For the text-containing cell, return its midpoint in [X, Y] coordinate format. 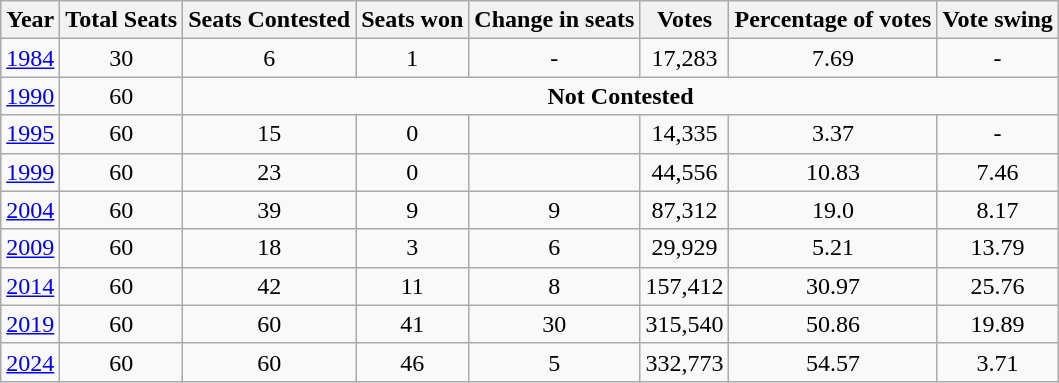
19.0 [833, 210]
13.79 [998, 248]
19.89 [998, 324]
54.57 [833, 362]
2019 [30, 324]
1995 [30, 134]
1990 [30, 96]
1 [412, 58]
10.83 [833, 172]
332,773 [684, 362]
3.37 [833, 134]
5.21 [833, 248]
39 [270, 210]
Votes [684, 20]
Seats Contested [270, 20]
1984 [30, 58]
46 [412, 362]
2024 [30, 362]
11 [412, 286]
3.71 [998, 362]
25.76 [998, 286]
Change in seats [554, 20]
41 [412, 324]
315,540 [684, 324]
2009 [30, 248]
Seats won [412, 20]
29,929 [684, 248]
Total Seats [122, 20]
2004 [30, 210]
14,335 [684, 134]
50.86 [833, 324]
30.97 [833, 286]
8.17 [998, 210]
18 [270, 248]
5 [554, 362]
Vote swing [998, 20]
2014 [30, 286]
3 [412, 248]
42 [270, 286]
17,283 [684, 58]
1999 [30, 172]
87,312 [684, 210]
7.46 [998, 172]
157,412 [684, 286]
7.69 [833, 58]
Percentage of votes [833, 20]
Not Contested [621, 96]
8 [554, 286]
23 [270, 172]
Year [30, 20]
15 [270, 134]
44,556 [684, 172]
